Return the (X, Y) coordinate for the center point of the cell that contains the specified text.  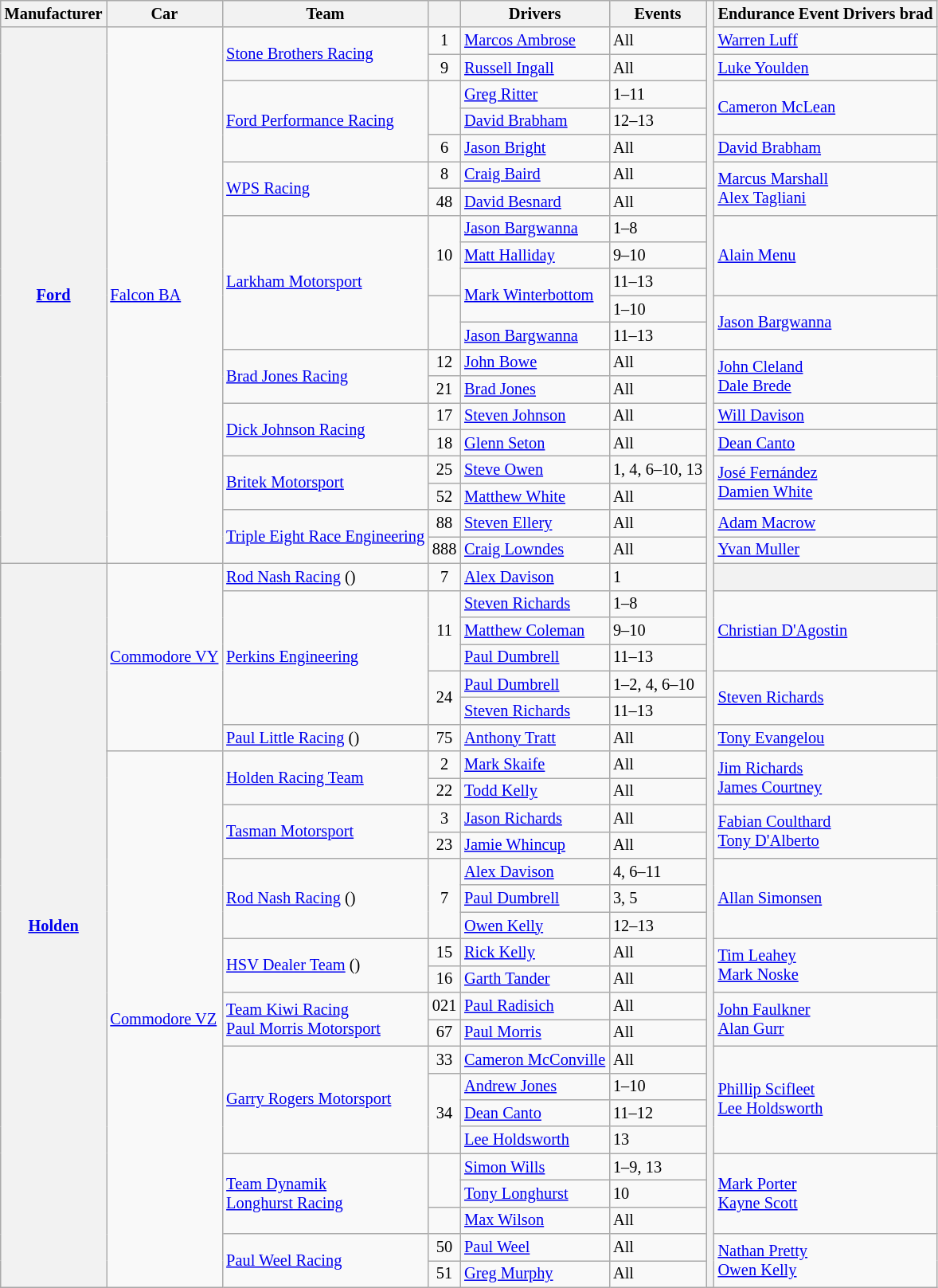
Allan Simonsen (826, 898)
Greg Murphy (535, 1274)
Dick Johnson Racing (325, 429)
Cameron McLean (826, 107)
Team DynamikLonghurst Racing (325, 1193)
Phillip Scifleet Lee Holdsworth (826, 1099)
HSV Dealer Team () (325, 965)
Paul Weel (535, 1247)
1, 4, 6–10, 13 (658, 469)
Mark Winterbottom (535, 295)
Mark Porter Kayne Scott (826, 1193)
21 (444, 390)
Rick Kelly (535, 952)
33 (444, 1059)
Falcon BA (165, 295)
24 (444, 698)
Owen Kelly (535, 926)
Paul Radisich (535, 1006)
Craig Baird (535, 174)
Anthony Tratt (535, 738)
Russell Ingall (535, 68)
Paul Little Racing () (325, 738)
4, 6–11 (658, 871)
Tony Longhurst (535, 1193)
Holden Racing Team (325, 777)
13 (658, 1140)
José Fernández Damien White (826, 483)
Brad Jones Racing (325, 376)
Nathan Pretty Owen Kelly (826, 1260)
John Cleland Dale Brede (826, 376)
1–11 (658, 94)
Todd Kelly (535, 791)
Christian D'Agostin (826, 631)
Britek Motorsport (325, 483)
18 (444, 443)
12 (444, 362)
Greg Ritter (535, 94)
Ford (54, 295)
Ford Performance Racing (325, 121)
Andrew Jones (535, 1086)
Will Davison (826, 416)
Steven Ellery (535, 523)
Manufacturer (54, 14)
Matthew Coleman (535, 630)
6 (444, 148)
WPS Racing (325, 188)
48 (444, 202)
John Faulkner Alan Gurr (826, 1020)
Perkins Engineering (325, 657)
Marcos Ambrose (535, 41)
Warren Luff (826, 41)
Matt Halliday (535, 255)
Garry Rogers Motorsport (325, 1099)
Cameron McConville (535, 1059)
Simon Wills (535, 1167)
Jason Bright (535, 148)
50 (444, 1247)
67 (444, 1032)
Paul Morris (535, 1032)
Drivers (535, 14)
Brad Jones (535, 390)
Marcus Marshall Alex Tagliani (826, 188)
52 (444, 496)
11 (444, 631)
Craig Lowndes (535, 550)
23 (444, 845)
3 (444, 818)
Fabian Coulthard Tony D'Alberto (826, 832)
Team Kiwi Racing Paul Morris Motorsport (325, 1020)
Max Wilson (535, 1220)
1–2, 4, 6–10 (658, 684)
Garth Tander (535, 979)
Paul Weel Racing (325, 1260)
Mark Skaife (535, 765)
Steven Johnson (535, 416)
Luke Youlden (826, 68)
Holden (54, 926)
Jim Richards James Courtney (826, 777)
Adam Macrow (826, 523)
Lee Holdsworth (535, 1140)
Alain Menu (826, 255)
Commodore VY (165, 657)
Triple Eight Race Engineering (325, 537)
David Besnard (535, 202)
11–12 (658, 1113)
Larkham Motorsport (325, 282)
2 (444, 765)
Jason Richards (535, 818)
15 (444, 952)
Tim Leahey Mark Noske (826, 965)
Steve Owen (535, 469)
9 (444, 68)
Matthew White (535, 496)
Commodore VZ (165, 1020)
John Bowe (535, 362)
75 (444, 738)
Stone Brothers Racing (325, 54)
3, 5 (658, 898)
Yvan Muller (826, 550)
Events (658, 14)
51 (444, 1274)
25 (444, 469)
Glenn Seton (535, 443)
1–9, 13 (658, 1167)
Jamie Whincup (535, 845)
Team (325, 14)
Tony Evangelou (826, 738)
Tasman Motorsport (325, 832)
021 (444, 1006)
888 (444, 550)
22 (444, 791)
17 (444, 416)
88 (444, 523)
34 (444, 1114)
Endurance Event Drivers brad (826, 14)
8 (444, 174)
16 (444, 979)
Car (165, 14)
